Determine the (X, Y) coordinate at the center of the cell enclosing the given text.  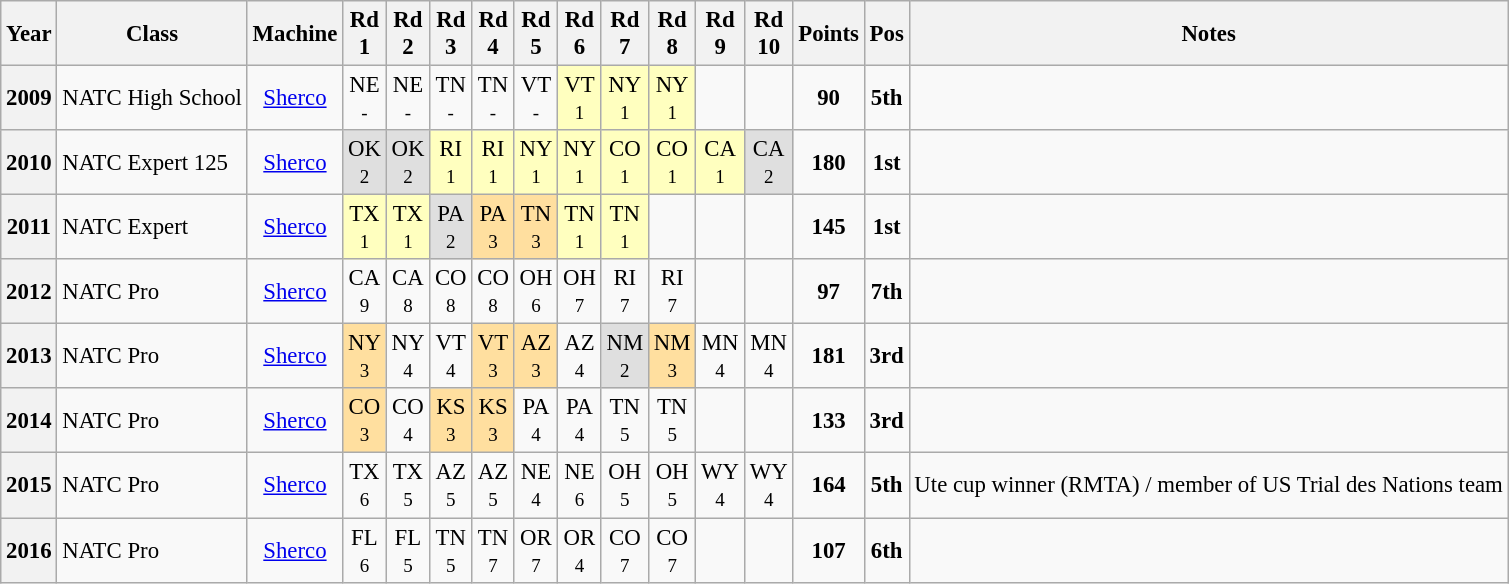
TN7 (493, 550)
181 (828, 356)
2010 (29, 162)
FL5 (408, 550)
Ute cup winner (RMTA) / member of US Trial des Nations team (1208, 486)
Rd2 (408, 34)
Machine (294, 34)
TX5 (408, 486)
AZ4 (580, 356)
OR4 (580, 550)
CO4 (408, 420)
CA2 (768, 162)
Rd4 (493, 34)
Rd9 (720, 34)
FL6 (365, 550)
6th (886, 550)
PA2 (451, 228)
NY4 (408, 356)
Class (152, 34)
NY3 (365, 356)
TX6 (365, 486)
NM3 (672, 356)
133 (828, 420)
Rd7 (624, 34)
Rd6 (580, 34)
Pos (886, 34)
Year (29, 34)
NATC High School (152, 98)
AZ3 (536, 356)
Rd1 (365, 34)
Points (828, 34)
OR7 (536, 550)
2011 (29, 228)
Rd3 (451, 34)
2015 (29, 486)
NE6 (580, 486)
2016 (29, 550)
CO3 (365, 420)
145 (828, 228)
CA1 (720, 162)
VT4 (451, 356)
Notes (1208, 34)
Rd8 (672, 34)
2013 (29, 356)
NATC Expert (152, 228)
164 (828, 486)
Rd5 (536, 34)
OH7 (580, 292)
NATC Expert 125 (152, 162)
VT1 (580, 98)
PA3 (493, 228)
CA9 (365, 292)
OH6 (536, 292)
2012 (29, 292)
107 (828, 550)
CA8 (408, 292)
Rd10 (768, 34)
7th (886, 292)
90 (828, 98)
97 (828, 292)
2009 (29, 98)
TN3 (536, 228)
180 (828, 162)
2014 (29, 420)
VT3 (493, 356)
VT- (536, 98)
NE4 (536, 486)
NM2 (624, 356)
